Scan for the cell matching the given text and deliver its (x, y) coordinate at center. 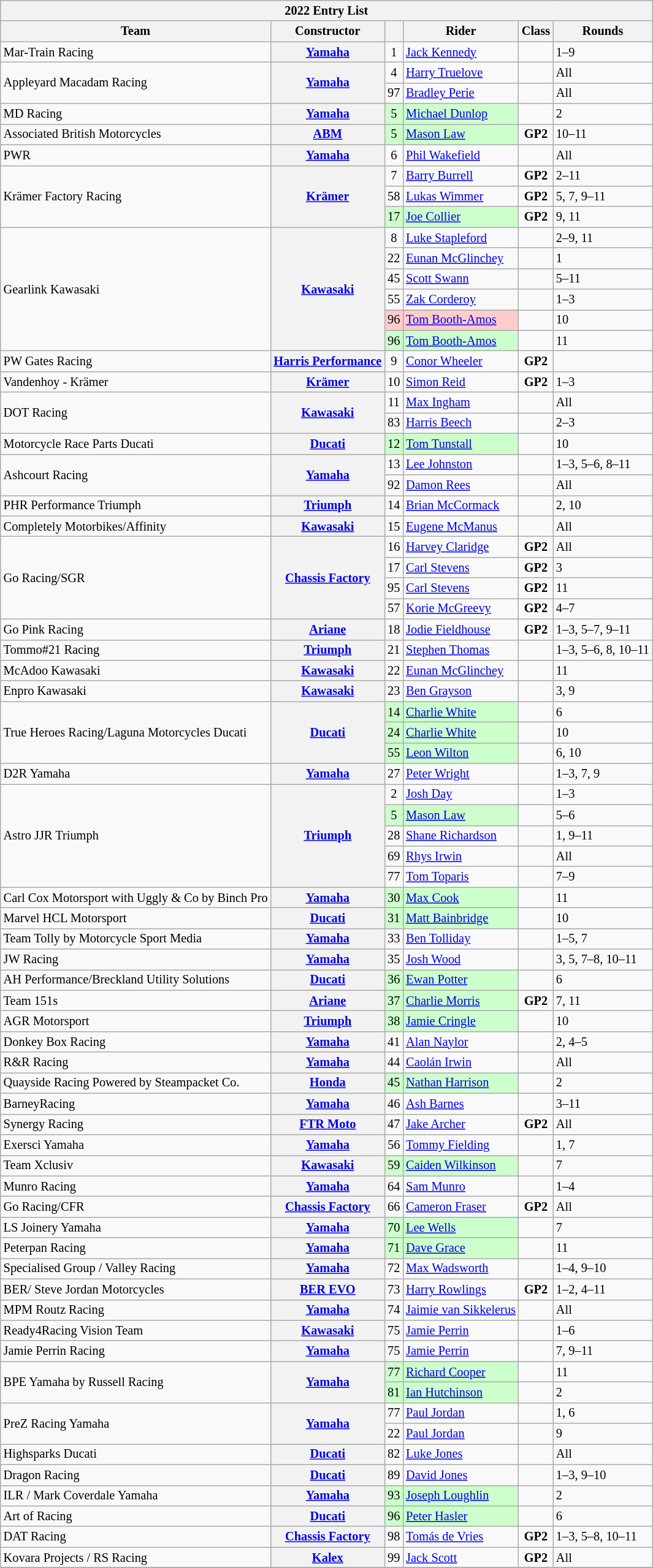
Matt Bainbridge (461, 918)
7–9 (603, 877)
3–11 (603, 1104)
1–3, 5–6, 8–11 (603, 464)
DAT Racing (136, 1537)
Motorcycle Race Parts Ducati (136, 444)
1–3, 5–8, 10–11 (603, 1537)
Rounds (603, 31)
69 (394, 856)
7, 9–11 (603, 1351)
Enpro Kawasaki (136, 691)
Cameron Fraser (461, 1206)
2–3 (603, 423)
Nathan Harrison (461, 1083)
Josh Day (461, 794)
3, 9 (603, 691)
97 (394, 93)
Harvey Claridge (461, 547)
DOT Racing (136, 413)
Leon Wilton (461, 753)
Art of Racing (136, 1516)
36 (394, 980)
83 (394, 423)
10–11 (603, 134)
Exersci Yamaha (136, 1145)
LS Joinery Yamaha (136, 1227)
Barry Burrell (461, 176)
Korie McGreevy (461, 608)
Lee Wells (461, 1227)
1–3, 9–10 (603, 1475)
93 (394, 1496)
24 (394, 732)
Harry Truelove (461, 72)
Team Tolly by Motorcycle Sport Media (136, 939)
2, 10 (603, 506)
71 (394, 1248)
Tommo#21 Racing (136, 650)
Lukas Wimmer (461, 196)
2–9, 11 (603, 238)
66 (394, 1206)
Rider (461, 31)
ILR / Mark Coverdale Yamaha (136, 1496)
92 (394, 485)
Completely Motorbikes/Affinity (136, 526)
Harry Rowlings (461, 1289)
15 (394, 526)
Luke Jones (461, 1454)
Michael Dunlop (461, 114)
Munro Racing (136, 1186)
95 (394, 588)
5–6 (603, 815)
6, 10 (603, 753)
Team 151s (136, 1001)
Rhys Irwin (461, 856)
Honda (327, 1083)
5, 7, 9–11 (603, 196)
Alan Naylor (461, 1042)
Jack Kennedy (461, 52)
PWR (136, 155)
Class (536, 31)
David Jones (461, 1475)
Kalex (327, 1558)
Ready4Racing Vision Team (136, 1330)
Luke Stapleford (461, 238)
Max Ingham (461, 403)
Associated British Motorcycles (136, 134)
AH Performance/Breckland Utility Solutions (136, 980)
23 (394, 691)
Jaimie van Sikkelerus (461, 1310)
FTR Moto (327, 1124)
1–4, 9–10 (603, 1268)
2, 4–5 (603, 1042)
46 (394, 1104)
Dave Grace (461, 1248)
64 (394, 1186)
4–7 (603, 608)
BPE Yamaha by Russell Racing (136, 1382)
Go Racing/CFR (136, 1206)
1–6 (603, 1330)
31 (394, 918)
57 (394, 608)
Jack Scott (461, 1558)
99 (394, 1558)
3 (603, 567)
89 (394, 1475)
21 (394, 650)
73 (394, 1289)
74 (394, 1310)
1–5, 7 (603, 939)
Simon Reid (461, 382)
1–4 (603, 1186)
1, 6 (603, 1413)
Max Cook (461, 898)
Scott Swann (461, 279)
Gearlink Kawasaki (136, 289)
70 (394, 1227)
Jodie Fieldhouse (461, 629)
Donkey Box Racing (136, 1042)
Max Wadsworth (461, 1268)
Ash Barnes (461, 1104)
Vandenhoy - Krämer (136, 382)
1–2, 4–11 (603, 1289)
PreZ Racing Yamaha (136, 1423)
Brian McCormack (461, 506)
16 (394, 547)
Zak Corderoy (461, 300)
13 (394, 464)
82 (394, 1454)
Stephen Thomas (461, 650)
27 (394, 774)
59 (394, 1165)
Go Racing/SGR (136, 577)
47 (394, 1124)
Astro JJR Triumph (136, 835)
MD Racing (136, 114)
Damon Rees (461, 485)
BER EVO (327, 1289)
MPM Routz Racing (136, 1310)
Kovara Projects / RS Racing (136, 1558)
Joe Collier (461, 217)
McAdoo Kawasaki (136, 670)
37 (394, 1001)
38 (394, 1021)
30 (394, 898)
Tom Toparis (461, 877)
Ian Hutchinson (461, 1392)
Peter Hasler (461, 1516)
Team (136, 31)
1–3, 5–6, 8, 10–11 (603, 650)
Synergy Racing (136, 1124)
Joseph Loughlin (461, 1496)
3, 5, 7–8, 10–11 (603, 960)
Phil Wakefield (461, 155)
5–11 (603, 279)
41 (394, 1042)
Constructor (327, 31)
8 (394, 238)
7, 11 (603, 1001)
Jake Archer (461, 1124)
Quayside Racing Powered by Steampacket Co. (136, 1083)
2–11 (603, 176)
12 (394, 444)
Ashcourt Racing (136, 474)
Conor Wheeler (461, 361)
Richard Cooper (461, 1372)
44 (394, 1062)
Josh Wood (461, 960)
Tomás de Vries (461, 1537)
72 (394, 1268)
4 (394, 72)
Marvel HCL Motorsport (136, 918)
Highsparks Ducati (136, 1454)
Ewan Potter (461, 980)
Carl Cox Motorsport with Uggly & Co by Binch Pro (136, 898)
Mar-Train Racing (136, 52)
18 (394, 629)
Go Pink Racing (136, 629)
Tom Tunstall (461, 444)
Caiden Wilkinson (461, 1165)
9, 11 (603, 217)
PHR Performance Triumph (136, 506)
Bradley Perie (461, 93)
Team Xclusiv (136, 1165)
Jamie Cringle (461, 1021)
2022 Entry List (326, 10)
1–3, 7, 9 (603, 774)
28 (394, 836)
Dragon Racing (136, 1475)
R&R Racing (136, 1062)
Tommy Fielding (461, 1145)
58 (394, 196)
Shane Richardson (461, 836)
56 (394, 1145)
33 (394, 939)
1–9 (603, 52)
PW Gates Racing (136, 361)
D2R Yamaha (136, 774)
AGR Motorsport (136, 1021)
Ben Grayson (461, 691)
Harris Beech (461, 423)
Harris Performance (327, 361)
98 (394, 1537)
Peterpan Racing (136, 1248)
Jamie Perrin Racing (136, 1351)
Specialised Group / Valley Racing (136, 1268)
Peter Wright (461, 774)
Appleyard Macadam Racing (136, 82)
1–3, 5–7, 9–11 (603, 629)
1, 7 (603, 1145)
Ben Tolliday (461, 939)
True Heroes Racing/Laguna Motorcycles Ducati (136, 733)
Krämer Factory Racing (136, 196)
Charlie Morris (461, 1001)
35 (394, 960)
ABM (327, 134)
JW Racing (136, 960)
Eugene McManus (461, 526)
1, 9–11 (603, 836)
BarneyRacing (136, 1104)
81 (394, 1392)
Lee Johnston (461, 464)
BER/ Steve Jordan Motorcycles (136, 1289)
Sam Munro (461, 1186)
Caolán Irwin (461, 1062)
